Provide the (x, y) coordinate of the cell's center where the given text is located.  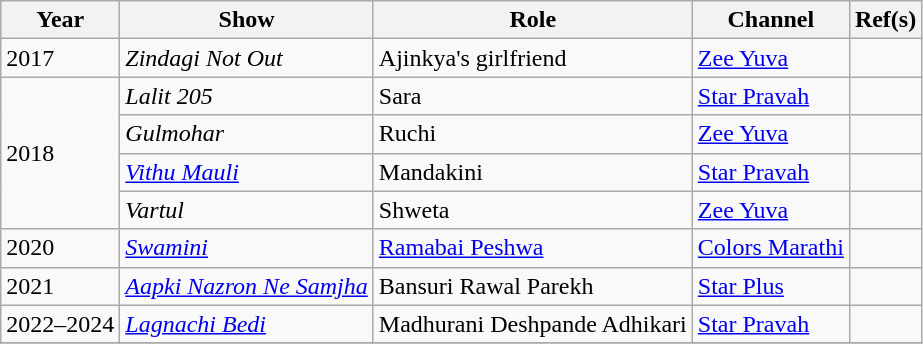
Lalit 205 (247, 96)
Gulmohar (247, 134)
2017 (60, 58)
Madhurani Deshpande Adhikari (532, 324)
Zindagi Not Out (247, 58)
Role (532, 20)
Ruchi (532, 134)
Shweta (532, 210)
2022–2024 (60, 324)
Vithu Mauli (247, 172)
2021 (60, 286)
Show (247, 20)
Ajinkya's girlfriend (532, 58)
Ramabai Peshwa (532, 248)
Swamini (247, 248)
Aapki Nazron Ne Samjha (247, 286)
Lagnachi Bedi (247, 324)
2020 (60, 248)
2018 (60, 153)
Colors Marathi (770, 248)
Year (60, 20)
Bansuri Rawal Parekh (532, 286)
Sara (532, 96)
Vartul (247, 210)
Mandakini (532, 172)
Ref(s) (885, 20)
Channel (770, 20)
Star Plus (770, 286)
